From the cell containing the given text, extract its center point as [x, y] coordinate. 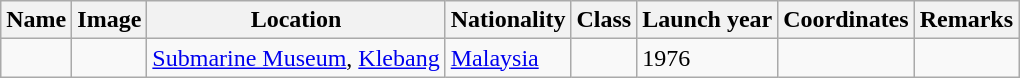
Name [36, 20]
Image [110, 20]
Class [604, 20]
Malaysia [508, 58]
Location [296, 20]
Remarks [966, 20]
Coordinates [846, 20]
Launch year [708, 20]
Nationality [508, 20]
1976 [708, 58]
Submarine Museum, Klebang [296, 58]
